Detect which cell encompasses the target text, then output its [x, y] center coordinate. 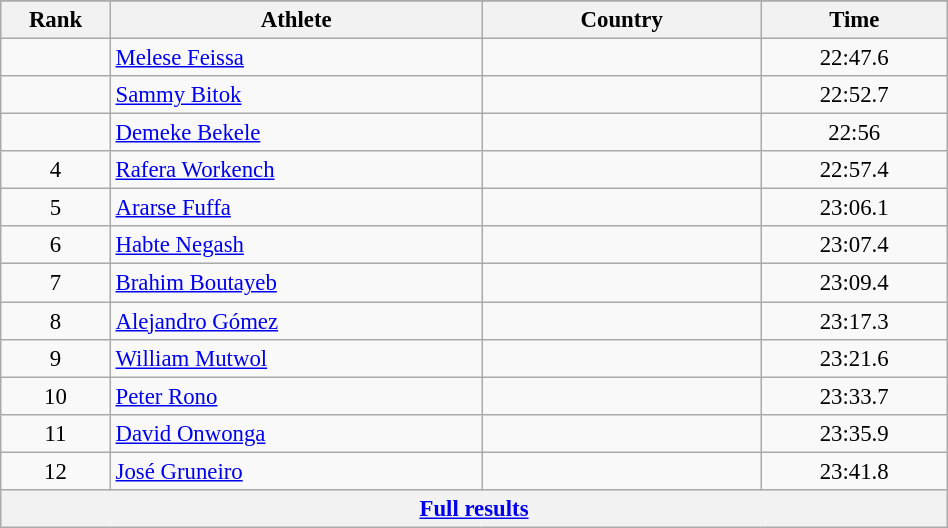
William Mutwol [296, 358]
Athlete [296, 20]
10 [56, 396]
Rank [56, 20]
12 [56, 471]
Sammy Bitok [296, 95]
23:06.1 [854, 208]
Brahim Boutayeb [296, 283]
Demeke Bekele [296, 133]
Alejandro Gómez [296, 321]
22:47.6 [854, 58]
4 [56, 170]
22:57.4 [854, 170]
Full results [474, 509]
23:07.4 [854, 245]
Rafera Workench [296, 170]
David Onwonga [296, 433]
José Gruneiro [296, 471]
5 [56, 208]
Ararse Fuffa [296, 208]
23:21.6 [854, 358]
Time [854, 20]
23:09.4 [854, 283]
23:33.7 [854, 396]
23:17.3 [854, 321]
23:41.8 [854, 471]
23:35.9 [854, 433]
22:56 [854, 133]
22:52.7 [854, 95]
Habte Negash [296, 245]
Peter Rono [296, 396]
9 [56, 358]
6 [56, 245]
11 [56, 433]
7 [56, 283]
Melese Feissa [296, 58]
8 [56, 321]
Country [622, 20]
